Detect which cell encompasses the target text, then output its (x, y) center coordinate. 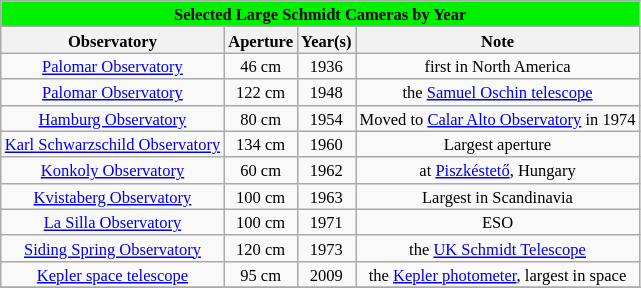
1936 (326, 66)
80 cm (260, 118)
1971 (326, 222)
1960 (326, 144)
ESO (498, 222)
Karl Schwarzschild Observatory (112, 144)
first in North America (498, 66)
Kvistaberg Observatory (112, 196)
Kepler space telescope (112, 274)
Year(s) (326, 40)
the UK Schmidt Telescope (498, 248)
Moved to Calar Alto Observatory in 1974 (498, 118)
Selected Large Schmidt Cameras by Year (320, 14)
120 cm (260, 248)
Aperture (260, 40)
122 cm (260, 92)
1962 (326, 170)
Largest in Scandinavia (498, 196)
60 cm (260, 170)
Siding Spring Observatory (112, 248)
Note (498, 40)
the Samuel Oschin telescope (498, 92)
1948 (326, 92)
Konkoly Observatory (112, 170)
the Kepler photometer, largest in space (498, 274)
Largest aperture (498, 144)
134 cm (260, 144)
1973 (326, 248)
at Piszkéstető, Hungary (498, 170)
95 cm (260, 274)
46 cm (260, 66)
1954 (326, 118)
Observatory (112, 40)
Hamburg Observatory (112, 118)
1963 (326, 196)
2009 (326, 274)
La Silla Observatory (112, 222)
